Search for the cell housing the specified text and yield its (X, Y) center coordinate. 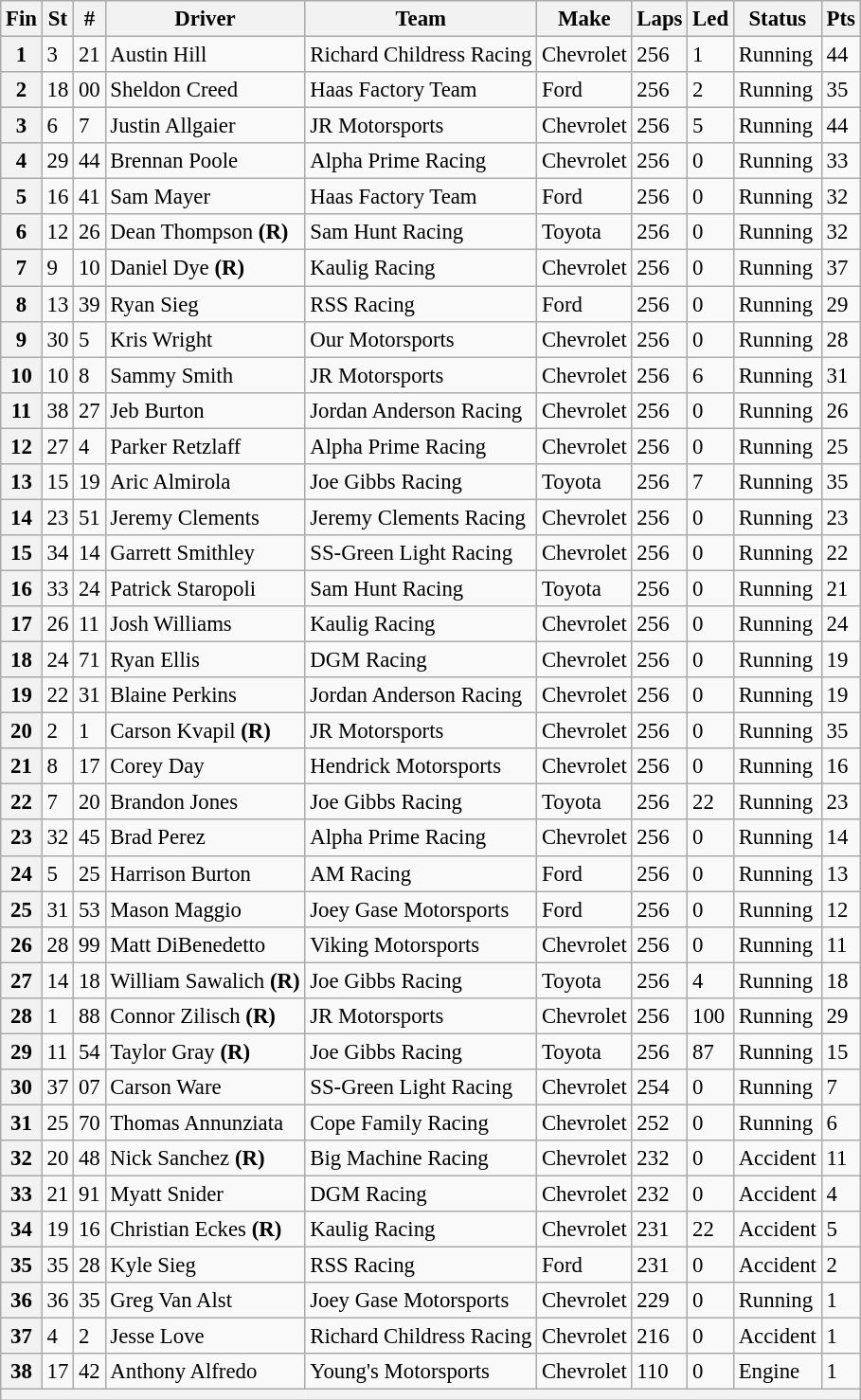
Matt DiBenedetto (205, 944)
William Sawalich (R) (205, 980)
100 (710, 1016)
Greg Van Alst (205, 1301)
Carson Kvapil (R) (205, 731)
Our Motorsports (421, 339)
45 (89, 838)
110 (659, 1373)
Dean Thompson (R) (205, 232)
Big Machine Racing (421, 1158)
Young's Motorsports (421, 1373)
Christian Eckes (R) (205, 1229)
Brad Perez (205, 838)
Status (777, 19)
Austin Hill (205, 55)
Sam Mayer (205, 197)
53 (89, 909)
Aric Almirola (205, 482)
Corey Day (205, 766)
Sammy Smith (205, 375)
Laps (659, 19)
Carson Ware (205, 1087)
216 (659, 1337)
Led (710, 19)
Cope Family Racing (421, 1122)
87 (710, 1051)
Make (584, 19)
Ryan Sieg (205, 304)
Josh Williams (205, 624)
Myatt Snider (205, 1194)
Connor Zilisch (R) (205, 1016)
Jesse Love (205, 1337)
54 (89, 1051)
41 (89, 197)
Kyle Sieg (205, 1265)
Thomas Annunziata (205, 1122)
Sheldon Creed (205, 90)
Brandon Jones (205, 802)
Jeremy Clements (205, 517)
Viking Motorsports (421, 944)
Engine (777, 1373)
48 (89, 1158)
Daniel Dye (R) (205, 268)
St (57, 19)
# (89, 19)
99 (89, 944)
Jeremy Clements Racing (421, 517)
88 (89, 1016)
Brennan Poole (205, 161)
91 (89, 1194)
254 (659, 1087)
42 (89, 1373)
Jeb Burton (205, 410)
Harrison Burton (205, 873)
07 (89, 1087)
Kris Wright (205, 339)
Blaine Perkins (205, 695)
Ryan Ellis (205, 660)
252 (659, 1122)
Nick Sanchez (R) (205, 1158)
Pts (841, 19)
00 (89, 90)
39 (89, 304)
Team (421, 19)
229 (659, 1301)
Fin (22, 19)
Driver (205, 19)
AM Racing (421, 873)
70 (89, 1122)
Justin Allgaier (205, 126)
Anthony Alfredo (205, 1373)
Mason Maggio (205, 909)
51 (89, 517)
Hendrick Motorsports (421, 766)
Parker Retzlaff (205, 446)
71 (89, 660)
Garrett Smithley (205, 553)
Taylor Gray (R) (205, 1051)
Patrick Staropoli (205, 588)
